Return (X, Y) of the center of cell containing provided text 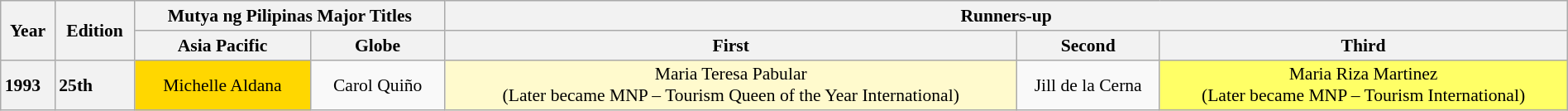
Asia Pacific (222, 46)
Globe (377, 46)
Carol Quiño (377, 84)
Third (1363, 46)
Mutya ng Pilipinas Major Titles (289, 16)
Michelle Aldana (222, 84)
Maria Teresa Pabular (Later became MNP – Tourism Queen of the Year International) (731, 84)
Second (1088, 46)
Edition (94, 30)
First (731, 46)
Maria Riza Martinez (Later became MNP – Tourism International) (1363, 84)
25th (94, 84)
Jill de la Cerna (1088, 84)
Runners-up (1006, 16)
1993 (28, 84)
Year (28, 30)
